Capture the cell that displays the provided text and extract its (x, y) central coordinate. 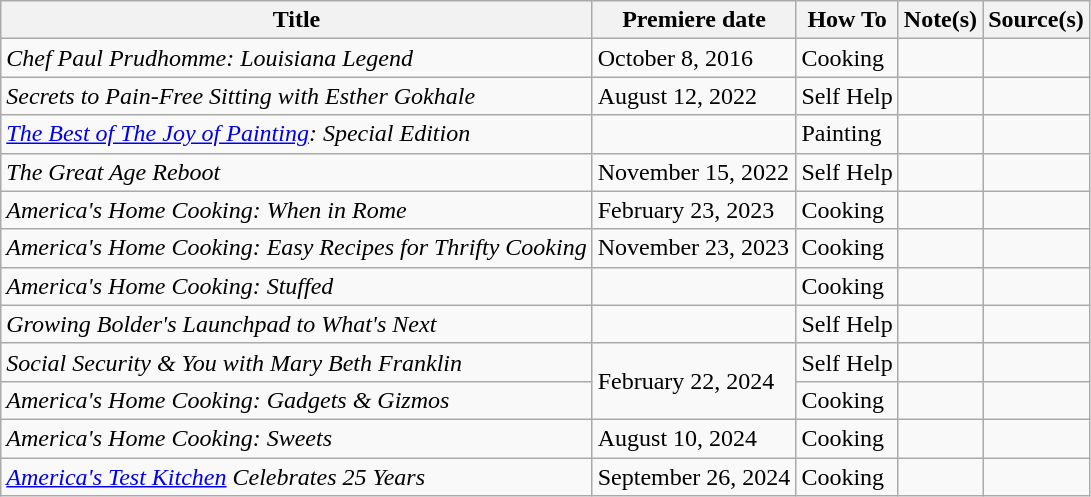
Source(s) (1036, 20)
How To (847, 20)
February 23, 2023 (694, 210)
November 15, 2022 (694, 172)
February 22, 2024 (694, 381)
Painting (847, 134)
America's Home Cooking: When in Rome (296, 210)
The Great Age Reboot (296, 172)
Note(s) (940, 20)
September 26, 2024 (694, 477)
The Best of The Joy of Painting: Special Edition (296, 134)
America's Home Cooking: Sweets (296, 438)
America's Home Cooking: Easy Recipes for Thrifty Cooking (296, 248)
October 8, 2016 (694, 58)
Social Security & You with Mary Beth Franklin (296, 362)
August 10, 2024 (694, 438)
Chef Paul Prudhomme: Louisiana Legend (296, 58)
Growing Bolder's Launchpad to What's Next (296, 324)
America's Home Cooking: Gadgets & Gizmos (296, 400)
Premiere date (694, 20)
Title (296, 20)
August 12, 2022 (694, 96)
November 23, 2023 (694, 248)
America's Home Cooking: Stuffed (296, 286)
Secrets to Pain-Free Sitting with Esther Gokhale (296, 96)
America's Test Kitchen Celebrates 25 Years (296, 477)
